Determine the (X, Y) coordinate at the center of the cell enclosing the given text.  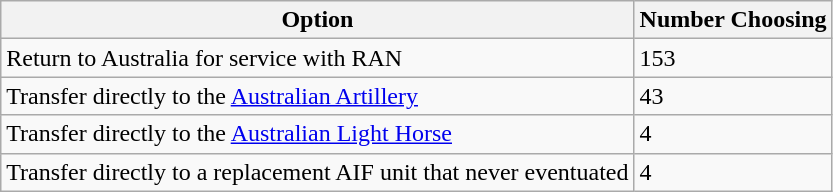
Number Choosing (733, 20)
Return to Australia for service with RAN (318, 58)
Transfer directly to the Australian Light Horse (318, 134)
Transfer directly to the Australian Artillery (318, 96)
153 (733, 58)
43 (733, 96)
Option (318, 20)
Transfer directly to a replacement AIF unit that never eventuated (318, 172)
